Extract the [x, y] coordinate from the center of the cell holding the provided text.  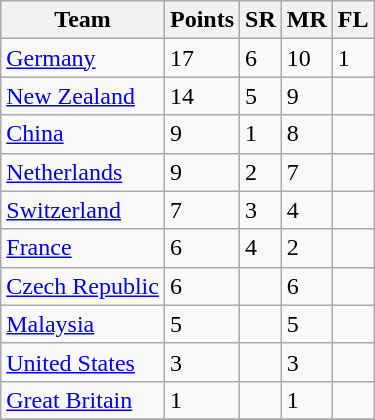
China [83, 134]
Czech Republic [83, 286]
17 [202, 58]
FL [353, 20]
France [83, 248]
14 [202, 96]
MR [306, 20]
10 [306, 58]
SR [261, 20]
United States [83, 362]
Team [83, 20]
Points [202, 20]
Great Britain [83, 400]
8 [306, 134]
Germany [83, 58]
Netherlands [83, 172]
New Zealand [83, 96]
Malaysia [83, 324]
Switzerland [83, 210]
